Return (x, y) of the center of cell containing provided text 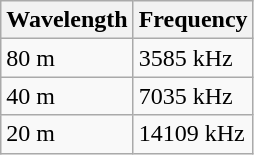
80 m (67, 58)
20 m (67, 134)
Wavelength (67, 20)
3585 kHz (193, 58)
Frequency (193, 20)
7035 kHz (193, 96)
14109 kHz (193, 134)
40 m (67, 96)
